Extract the (X, Y) coordinate from the center of the cell holding the provided text.  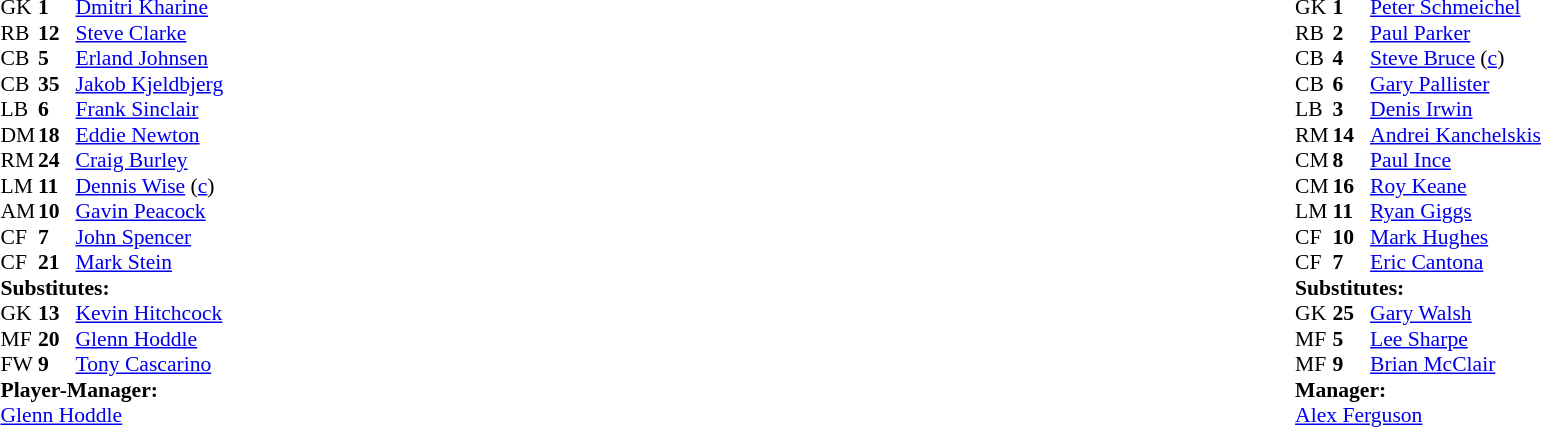
Paul Ince (1456, 161)
21 (57, 263)
12 (57, 33)
Mark Stein (150, 263)
Ryan Giggs (1456, 211)
Gary Pallister (1456, 84)
4 (1352, 59)
Kevin Hitchcock (150, 313)
Paul Parker (1456, 33)
Eddie Newton (150, 135)
Roy Keane (1456, 186)
Lee Sharpe (1456, 339)
Manager: (1418, 390)
35 (57, 84)
Tony Cascarino (150, 365)
24 (57, 161)
AM (19, 211)
18 (57, 135)
Mark Hughes (1456, 237)
Player-Manager: (112, 390)
Dennis Wise (c) (150, 186)
Frank Sinclair (150, 109)
FW (19, 365)
Brian McClair (1456, 365)
8 (1352, 161)
DM (19, 135)
Eric Cantona (1456, 263)
Glenn Hoddle (150, 339)
13 (57, 313)
Craig Burley (150, 161)
16 (1352, 186)
Steve Clarke (150, 33)
Andrei Kanchelskis (1456, 135)
Erland Johnsen (150, 59)
25 (1352, 313)
Gary Walsh (1456, 313)
Steve Bruce (c) (1456, 59)
Gavin Peacock (150, 211)
20 (57, 339)
Jakob Kjeldbjerg (150, 84)
14 (1352, 135)
Denis Irwin (1456, 109)
2 (1352, 33)
3 (1352, 109)
John Spencer (150, 237)
